Output the [x, y] coordinate of the center of the cell containing the given text.  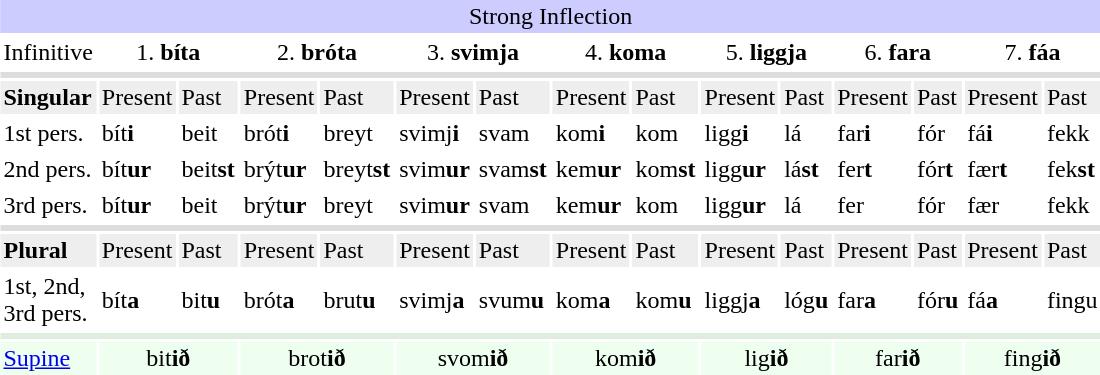
fórt [938, 170]
fái [1002, 134]
bróti [280, 134]
farið [898, 358]
liggja [740, 300]
2. bróta [317, 52]
fær [1002, 206]
Strong Inflection [550, 16]
komu [666, 300]
5. liggja [767, 52]
fari [872, 134]
fært [1002, 170]
Plural [48, 250]
lást [806, 170]
fer [872, 206]
lógu [806, 300]
fóru [938, 300]
fingið [1032, 358]
beitst [208, 170]
Infinitive [48, 52]
4. koma [626, 52]
bitu [208, 300]
7. fáa [1032, 52]
ligið [767, 358]
svamst [513, 170]
1st, 2nd, 3rd pers. [48, 300]
1. bíta [168, 52]
bróta [280, 300]
bitið [168, 358]
komið [626, 358]
breytst [356, 170]
2nd pers. [48, 170]
komst [666, 170]
brotið [317, 358]
6. fara [898, 52]
1st pers. [48, 134]
komi [592, 134]
brutu [356, 300]
3. svimja [473, 52]
3rd pers. [48, 206]
fert [872, 170]
fáa [1002, 300]
Singular [48, 98]
svumu [513, 300]
Supine [48, 358]
koma [592, 300]
svimji [434, 134]
svomið [473, 358]
fara [872, 300]
liggi [740, 134]
bíta [138, 300]
svimja [434, 300]
bíti [138, 134]
